Output the [X, Y] coordinate of the center of the cell containing the given text.  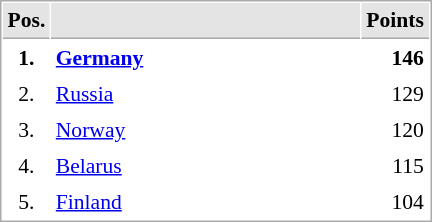
104 [396, 201]
4. [26, 165]
146 [396, 57]
120 [396, 129]
Russia [206, 93]
Norway [206, 129]
3. [26, 129]
Points [396, 21]
115 [396, 165]
Belarus [206, 165]
2. [26, 93]
129 [396, 93]
1. [26, 57]
Finland [206, 201]
Pos. [26, 21]
5. [26, 201]
Germany [206, 57]
